For the text-containing cell, return its midpoint in (X, Y) coordinate format. 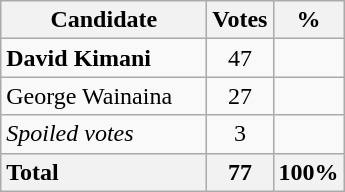
Candidate (104, 20)
47 (240, 58)
27 (240, 96)
100% (308, 172)
George Wainaina (104, 96)
% (308, 20)
Votes (240, 20)
Total (104, 172)
3 (240, 134)
Spoiled votes (104, 134)
David Kimani (104, 58)
77 (240, 172)
